Output the [X, Y] coordinate of the center of the cell containing the given text.  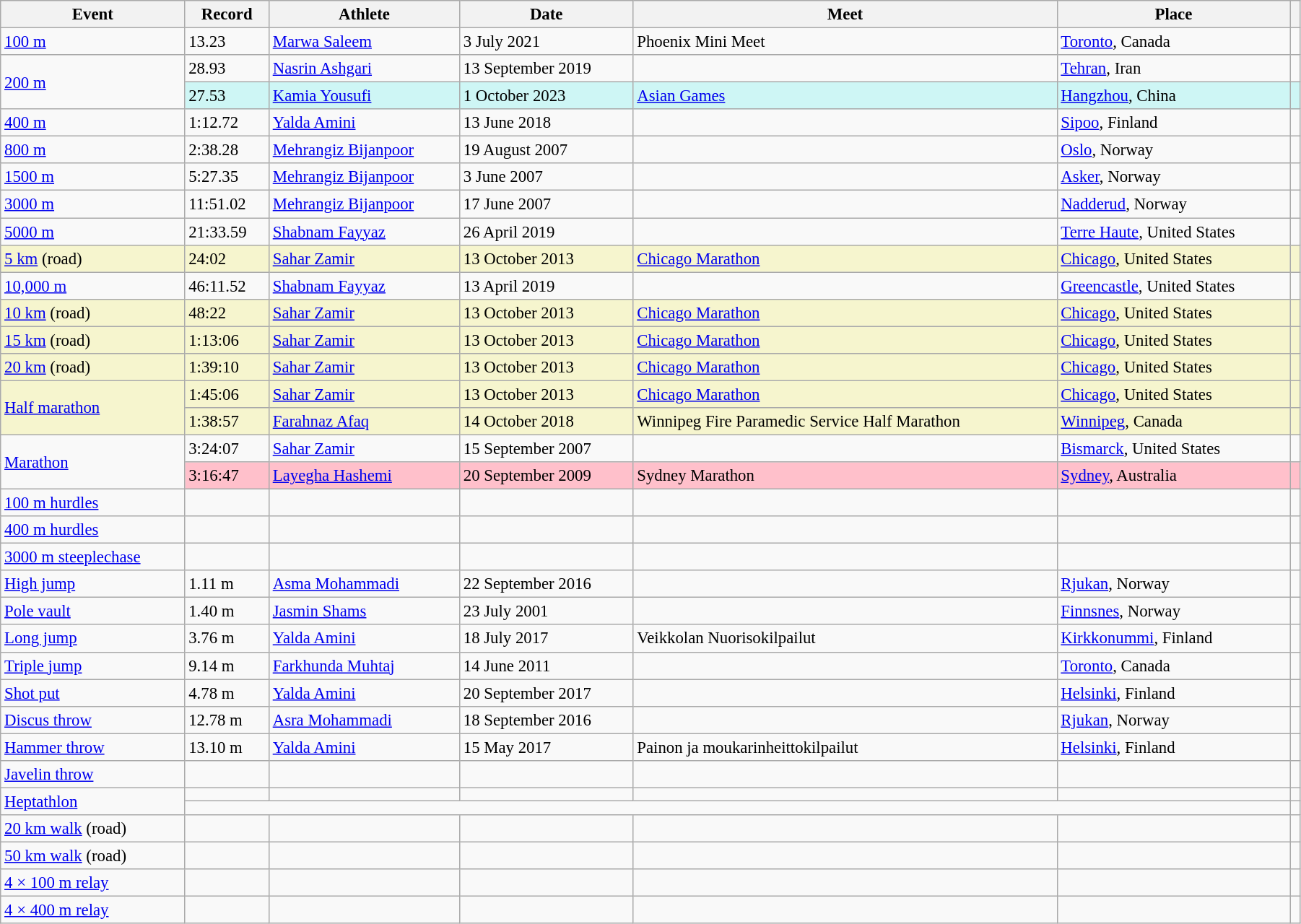
20 km walk (road) [92, 829]
1:45:06 [227, 394]
Layegha Hashemi [364, 476]
Tehran, Iran [1174, 69]
100 m hurdles [92, 503]
3 July 2021 [546, 42]
1:13:06 [227, 340]
Sydney Marathon [845, 476]
13 June 2018 [546, 123]
Meet [845, 14]
Painon ja moukarinheittokilpailut [845, 747]
15 September 2007 [546, 448]
14 October 2018 [546, 422]
800 m [92, 150]
3000 m steeplechase [92, 557]
Long jump [92, 639]
Kamia Yousufi [364, 96]
Winnipeg Fire Paramedic Service Half Marathon [845, 422]
3:24:07 [227, 448]
9.14 m [227, 666]
12.78 m [227, 720]
400 m hurdles [92, 530]
5:27.35 [227, 177]
Date [546, 14]
100 m [92, 42]
Hammer throw [92, 747]
4 × 400 m relay [92, 910]
4.78 m [227, 693]
Javelin throw [92, 775]
1:38:57 [227, 422]
28.93 [227, 69]
Half marathon [92, 407]
Pole vault [92, 611]
Marwa Saleem [364, 42]
200 m [92, 82]
Jasmin Shams [364, 611]
18 July 2017 [546, 639]
Finnsnes, Norway [1174, 611]
Shot put [92, 693]
Phoenix Mini Meet [845, 42]
20 September 2009 [546, 476]
Athlete [364, 14]
Hangzhou, China [1174, 96]
2:38.28 [227, 150]
Sydney, Australia [1174, 476]
10,000 m [92, 286]
20 km (road) [92, 367]
Nasrin Ashgari [364, 69]
24:02 [227, 258]
Asian Games [845, 96]
Event [92, 14]
Discus throw [92, 720]
3.76 m [227, 639]
Oslo, Norway [1174, 150]
3000 m [92, 204]
High jump [92, 584]
19 August 2007 [546, 150]
400 m [92, 123]
3 June 2007 [546, 177]
Terre Haute, United States [1174, 232]
Farkhunda Muhtaj [364, 666]
Record [227, 14]
11:51.02 [227, 204]
Asma Mohammadi [364, 584]
Place [1174, 14]
10 km (road) [92, 313]
Sipoo, Finland [1174, 123]
1 October 2023 [546, 96]
Asker, Norway [1174, 177]
13 September 2019 [546, 69]
Asra Mohammadi [364, 720]
Heptathlon [92, 801]
Marathon [92, 462]
13.23 [227, 42]
1.40 m [227, 611]
26 April 2019 [546, 232]
15 May 2017 [546, 747]
18 September 2016 [546, 720]
Winnipeg, Canada [1174, 422]
5000 m [92, 232]
48:22 [227, 313]
50 km walk (road) [92, 855]
14 June 2011 [546, 666]
5 km (road) [92, 258]
17 June 2007 [546, 204]
Bismarck, United States [1174, 448]
27.53 [227, 96]
Veikkolan Nuorisokilpailut [845, 639]
1:12.72 [227, 123]
15 km (road) [92, 340]
Triple jump [92, 666]
20 September 2017 [546, 693]
22 September 2016 [546, 584]
13 April 2019 [546, 286]
Nadderud, Norway [1174, 204]
Kirkkonummi, Finland [1174, 639]
13.10 m [227, 747]
1:39:10 [227, 367]
1.11 m [227, 584]
3:16:47 [227, 476]
46:11.52 [227, 286]
23 July 2001 [546, 611]
4 × 100 m relay [92, 883]
21:33.59 [227, 232]
1500 m [92, 177]
Greencastle, United States [1174, 286]
Farahnaz Afaq [364, 422]
